Determine the [X, Y] coordinate at the center of the cell enclosing the given text.  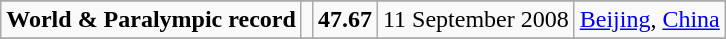
11 September 2008 [476, 20]
Beijing, China [650, 20]
World & Paralympic record [152, 20]
47.67 [344, 20]
